Extract the (x, y) coordinate from the center of the cell holding the provided text.  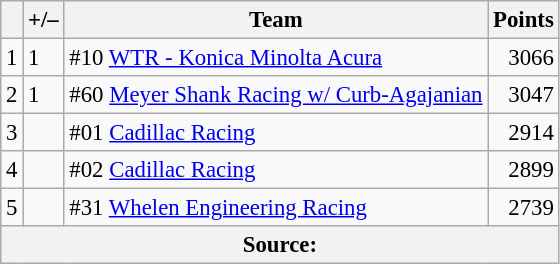
3047 (524, 95)
#01 Cadillac Racing (276, 133)
3 (12, 133)
#60 Meyer Shank Racing w/ Curb-Agajanian (276, 95)
2 (12, 95)
3066 (524, 58)
4 (12, 170)
Points (524, 20)
2914 (524, 133)
2899 (524, 170)
#02 Cadillac Racing (276, 170)
#10 WTR - Konica Minolta Acura (276, 58)
Team (276, 20)
Source: (280, 245)
+/– (44, 20)
5 (12, 208)
#31 Whelen Engineering Racing (276, 208)
2739 (524, 208)
